Provide the (X, Y) coordinate of the cell's center where the given text is located.  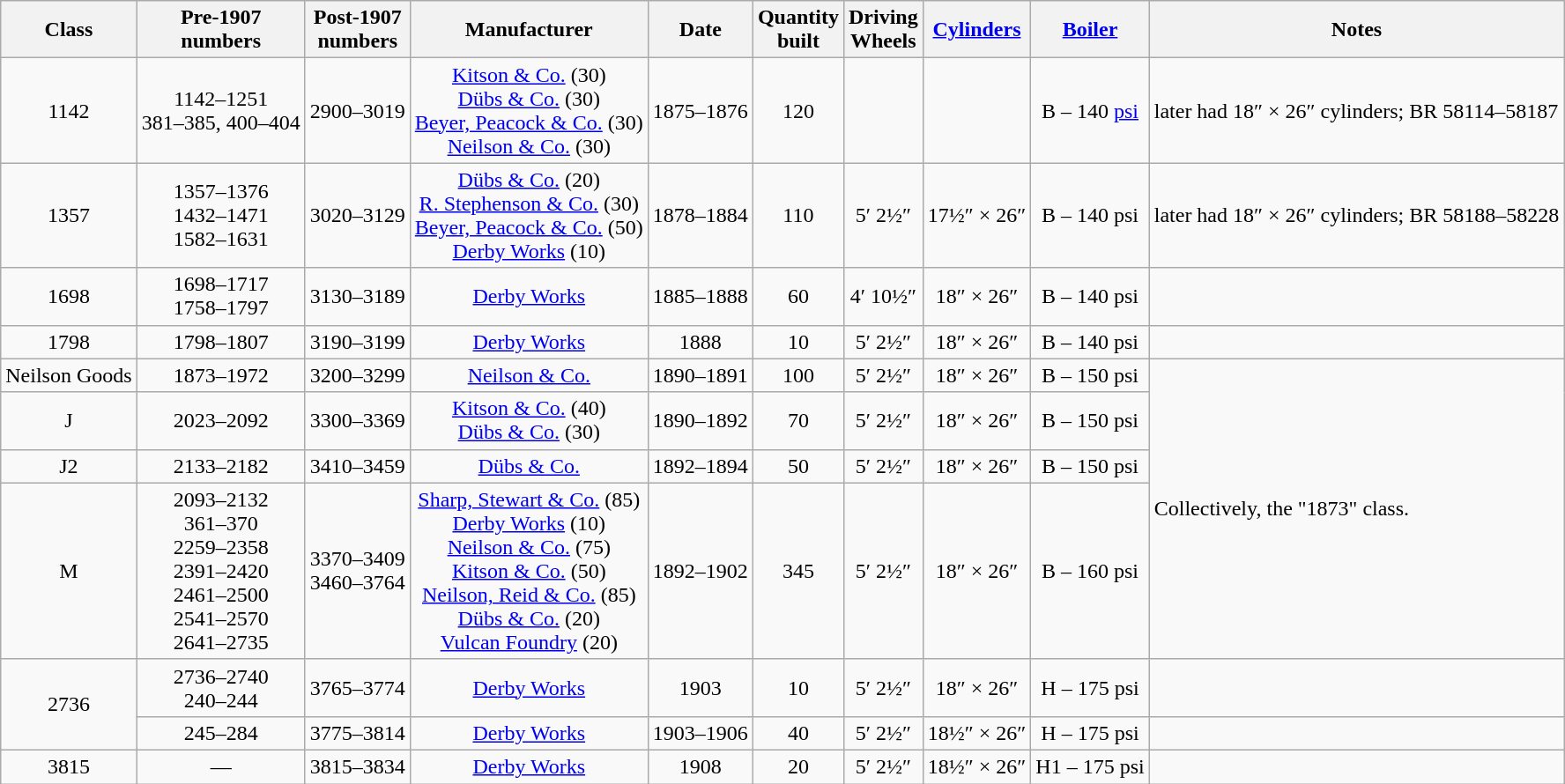
3775–3814 (358, 733)
Notes (1357, 30)
20 (798, 766)
4′ 10½″ (883, 296)
Dübs & Co. (20)R. Stephenson & Co. (30)Beyer, Peacock & Co. (50)Derby Works (10) (529, 215)
100 (798, 375)
Neilson Goods (69, 375)
Class (69, 30)
1908 (700, 766)
1885–1888 (700, 296)
1875–1876 (700, 111)
2736 (69, 705)
3815–3834 (358, 766)
3300–3369 (358, 421)
1890–1891 (700, 375)
Pre-1907numbers (220, 30)
J2 (69, 466)
J (69, 421)
3370–34093460–3764 (358, 571)
1888 (700, 342)
Collectively, the "1873" class. (1357, 509)
Manufacturer (529, 30)
1698 (69, 296)
40 (798, 733)
1873–1972 (220, 375)
DrivingWheels (883, 30)
Sharp, Stewart & Co. (85)Derby Works (10)Neilson & Co. (75)Kitson & Co. (50)Neilson, Reid & Co. (85)Dübs & Co. (20)Vulcan Foundry (20) (529, 571)
1798–1807 (220, 342)
60 (798, 296)
2133–2182 (220, 466)
1892–1894 (700, 466)
70 (798, 421)
B – 160 psi (1090, 571)
1878–1884 (700, 215)
345 (798, 571)
Date (700, 30)
later had 18″ × 26″ cylinders; BR 58188–58228 (1357, 215)
Dübs & Co. (529, 466)
3190–3199 (358, 342)
17½″ × 26″ (976, 215)
Quantitybuilt (798, 30)
120 (798, 111)
M (69, 571)
1357 (69, 215)
2023–2092 (220, 421)
110 (798, 215)
3200–3299 (358, 375)
1142 (69, 111)
50 (798, 466)
2900–3019 (358, 111)
— (220, 766)
3410–3459 (358, 466)
1798 (69, 342)
2736–2740240–244 (220, 687)
Boiler (1090, 30)
Kitson & Co. (40)Dübs & Co. (30) (529, 421)
1903 (700, 687)
1892–1902 (700, 571)
3815 (69, 766)
245–284 (220, 733)
1890–1892 (700, 421)
Post-1907numbers (358, 30)
1357–13761432–14711582–1631 (220, 215)
1903–1906 (700, 733)
later had 18″ × 26″ cylinders; BR 58114–58187 (1357, 111)
1698–17171758–1797 (220, 296)
1142–1251381–385, 400–404 (220, 111)
Neilson & Co. (529, 375)
3020–3129 (358, 215)
Cylinders (976, 30)
3130–3189 (358, 296)
Kitson & Co. (30)Dübs & Co. (30)Beyer, Peacock & Co. (30)Neilson & Co. (30) (529, 111)
2093–2132361–3702259–23582391–24202461–25002541–25702641–2735 (220, 571)
H1 – 175 psi (1090, 766)
3765–3774 (358, 687)
